Output the [x, y] coordinate of the center of the cell containing the given text.  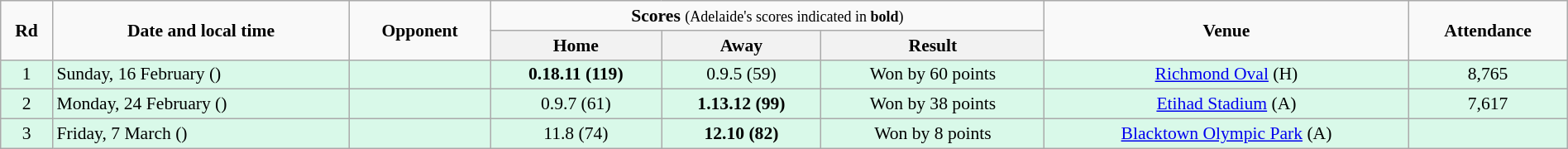
Rd [26, 30]
11.8 (74) [576, 134]
1 [26, 74]
Scores (Adelaide's scores indicated in bold) [767, 16]
Attendance [1488, 30]
Date and local time [200, 30]
Won by 60 points [933, 74]
Won by 38 points [933, 104]
Friday, 7 March () [200, 134]
Richmond Oval (H) [1226, 74]
1.13.12 (99) [741, 104]
Monday, 24 February () [200, 104]
2 [26, 104]
Won by 8 points [933, 134]
3 [26, 134]
0.9.7 (61) [576, 104]
Result [933, 46]
Venue [1226, 30]
Etihad Stadium (A) [1226, 104]
Away [741, 46]
8,765 [1488, 74]
Home [576, 46]
Blacktown Olympic Park (A) [1226, 134]
Sunday, 16 February () [200, 74]
0.18.11 (119) [576, 74]
Opponent [419, 30]
12.10 (82) [741, 134]
0.9.5 (59) [741, 74]
7,617 [1488, 104]
